For the text-containing cell, return its midpoint in [X, Y] coordinate format. 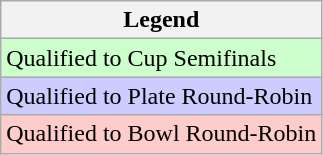
Qualified to Cup Semifinals [162, 58]
Qualified to Bowl Round-Robin [162, 134]
Qualified to Plate Round-Robin [162, 96]
Legend [162, 20]
